Return the [X, Y] coordinate for the center point of the cell that contains the specified text.  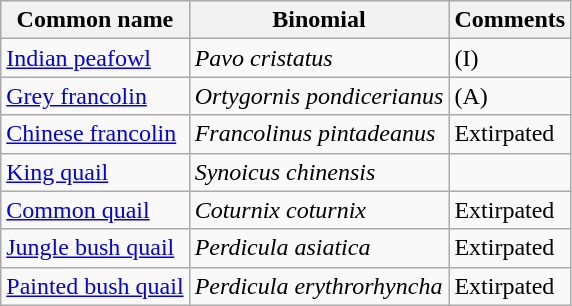
Synoicus chinensis [319, 172]
Binomial [319, 20]
Perdicula asiatica [319, 248]
Francolinus pintadeanus [319, 134]
(A) [510, 96]
Painted bush quail [95, 286]
Coturnix coturnix [319, 210]
Indian peafowl [95, 58]
Common name [95, 20]
King quail [95, 172]
Jungle bush quail [95, 248]
Comments [510, 20]
Common quail [95, 210]
(I) [510, 58]
Perdicula erythrorhyncha [319, 286]
Chinese francolin [95, 134]
Ortygornis pondicerianus [319, 96]
Pavo cristatus [319, 58]
Grey francolin [95, 96]
